Pinpoint the cell where the given text exists, returning its (X, Y) midpoint coordinate. 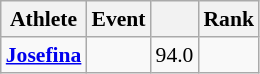
Josefina (44, 55)
94.0 (175, 55)
Rank (228, 19)
Event (118, 19)
Athlete (44, 19)
